Detect which cell encompasses the target text, then output its [X, Y] center coordinate. 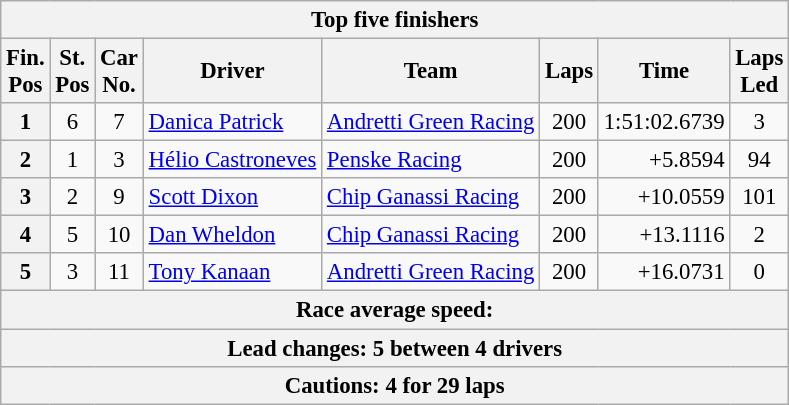
7 [120, 122]
Penske Racing [431, 160]
11 [120, 273]
Driver [232, 72]
1:51:02.6739 [664, 122]
LapsLed [760, 72]
Time [664, 72]
Dan Wheldon [232, 235]
Danica Patrick [232, 122]
94 [760, 160]
+10.0559 [664, 197]
101 [760, 197]
10 [120, 235]
Top five finishers [395, 20]
4 [26, 235]
Lead changes: 5 between 4 drivers [395, 348]
Team [431, 72]
Laps [570, 72]
+13.1116 [664, 235]
6 [72, 122]
+16.0731 [664, 273]
0 [760, 273]
St.Pos [72, 72]
+5.8594 [664, 160]
CarNo. [120, 72]
Scott Dixon [232, 197]
Cautions: 4 for 29 laps [395, 385]
Tony Kanaan [232, 273]
Fin.Pos [26, 72]
Race average speed: [395, 310]
Hélio Castroneves [232, 160]
9 [120, 197]
